Return the (x, y) coordinate for the center point of the cell that contains the specified text.  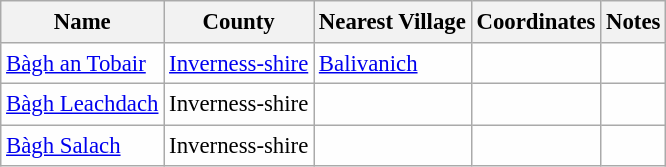
County (239, 22)
Bàgh Salach (82, 146)
Balivanich (393, 62)
Coordinates (536, 22)
Bàgh Leachdach (82, 104)
Bàgh an Tobair (82, 62)
Name (82, 22)
Notes (634, 22)
Nearest Village (393, 22)
